Scan for the cell matching the given text and deliver its [x, y] coordinate at center. 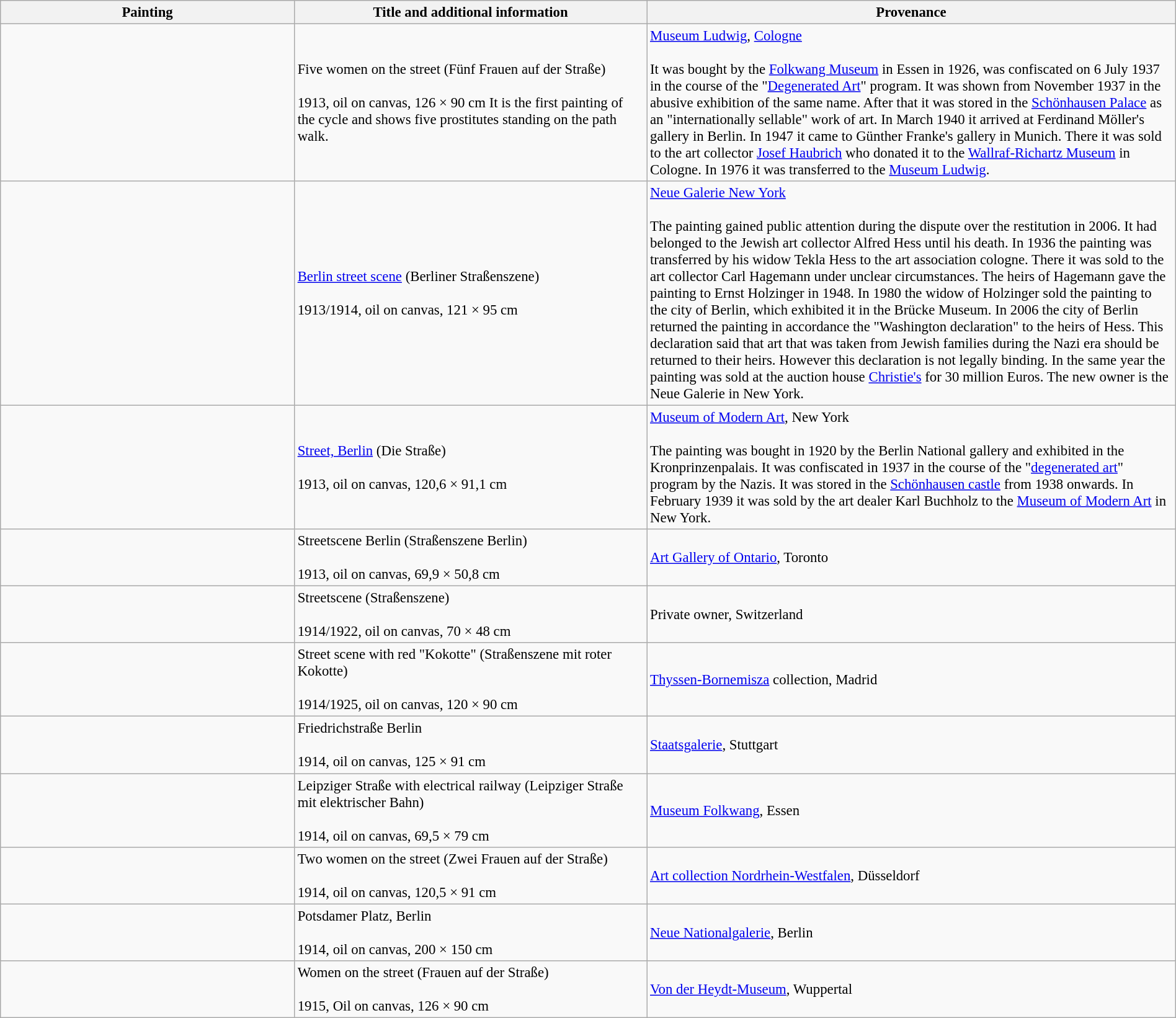
Von der Heydt-Museum, Wuppertal [912, 989]
Women on the street (Frauen auf der Straße)1915, Oil on canvas, 126 × 90 cm [470, 989]
Friedrichstraße Berlin1914, oil on canvas, 125 × 91 cm [470, 745]
Neue Nationalgalerie, Berlin [912, 932]
Street scene with red "Kokotte" (Straßenszene mit roter Kokotte)1914/1925, oil on canvas, 120 × 90 cm [470, 680]
Provenance [912, 12]
Private owner, Switzerland [912, 615]
Staatsgalerie, Stuttgart [912, 745]
Two women on the street (Zwei Frauen auf der Straße)1914, oil on canvas, 120,5 × 91 cm [470, 875]
Art collection Nordrhein-Westfalen, Düsseldorf [912, 875]
Leipziger Straße with electrical railway (Leipziger Straße mit elektrischer Bahn)1914, oil on canvas, 69,5 × 79 cm [470, 810]
Potsdamer Platz, Berlin1914, oil on canvas, 200 × 150 cm [470, 932]
Streetscene Berlin (Straßenszene Berlin)1913, oil on canvas, 69,9 × 50,8 cm [470, 558]
Berlin street scene (Berliner Straßenszene)1913/1914, oil on canvas, 121 × 95 cm [470, 293]
Streetscene (Straßenszene)1914/1922, oil on canvas, 70 × 48 cm [470, 615]
Painting [148, 12]
Title and additional information [470, 12]
Art Gallery of Ontario, Toronto [912, 558]
Street, Berlin (Die Straße)1913, oil on canvas, 120,6 × 91,1 cm [470, 468]
Museum Folkwang, Essen [912, 810]
Thyssen-Bornemisza collection, Madrid [912, 680]
